Pinpoint the cell where the given text exists, returning its [X, Y] midpoint coordinate. 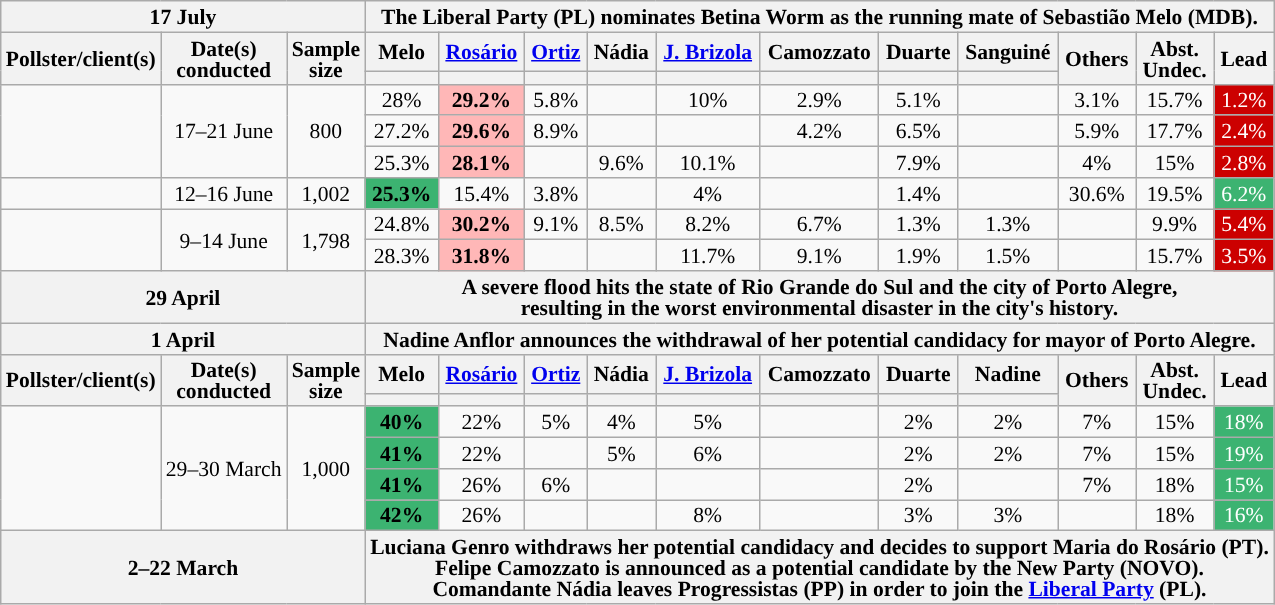
15.4% [481, 194]
Sanguiné [1008, 52]
8.9% [556, 132]
6.2% [1244, 194]
4.2% [820, 132]
29.2% [481, 100]
9–14 June [224, 240]
1,798 [326, 240]
40% [402, 422]
29.6% [481, 132]
A severe flood hits the state of Rio Grande do Sul and the city of Porto Alegre,resulting in the worst environmental disaster in the city's history. [820, 297]
17–21 June [224, 130]
12–16 June [224, 194]
28% [402, 100]
1.5% [1008, 256]
9.9% [1175, 224]
28.1% [481, 162]
17 July [183, 16]
11.7% [708, 256]
16% [1244, 516]
6.7% [820, 224]
6.5% [918, 132]
8% [708, 516]
2.9% [820, 100]
3.8% [556, 194]
The Liberal Party (PL) nominates Betina Worm as the running mate of Sebastião Melo (MDB). [820, 16]
7.9% [918, 162]
24.8% [402, 224]
29–30 March [224, 469]
28.3% [402, 256]
5.1% [918, 100]
1 April [183, 338]
30.6% [1097, 194]
8.5% [622, 224]
Nadine Anflor announces the withdrawal of her potential candidacy for mayor of Porto Alegre. [820, 338]
10.1% [708, 162]
27.2% [402, 132]
800 [326, 130]
5.8% [556, 100]
5.9% [1097, 132]
1.9% [918, 256]
9.6% [622, 162]
3.5% [1244, 256]
8.2% [708, 224]
42% [402, 516]
5.4% [1244, 224]
17.7% [1175, 132]
19% [1244, 454]
Nadine [1008, 374]
1.4% [918, 194]
10% [708, 100]
2.4% [1244, 132]
2.8% [1244, 162]
1,002 [326, 194]
19.5% [1175, 194]
31.8% [481, 256]
1,000 [326, 469]
1.2% [1244, 100]
30.2% [481, 224]
2–22 March [183, 568]
3.1% [1097, 100]
29 April [183, 297]
